Locate the cell with the specified text and output its [x, y] center coordinate. 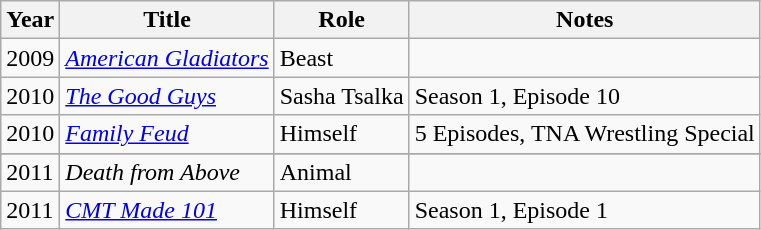
CMT Made 101 [167, 210]
5 Episodes, TNA Wrestling Special [584, 134]
Season 1, Episode 10 [584, 96]
American Gladiators [167, 58]
Season 1, Episode 1 [584, 210]
Notes [584, 20]
Role [342, 20]
Year [30, 20]
Family Feud [167, 134]
Title [167, 20]
Sasha Tsalka [342, 96]
The Good Guys [167, 96]
Death from Above [167, 172]
Animal [342, 172]
2009 [30, 58]
Beast [342, 58]
